Output the [x, y] coordinate of the center of the cell containing the given text.  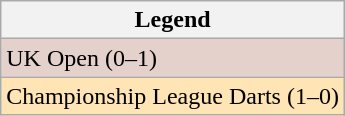
UK Open (0–1) [173, 58]
Legend [173, 20]
Championship League Darts (1–0) [173, 96]
